From the cell containing the given text, extract its center point as [X, Y] coordinate. 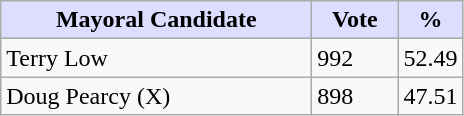
Mayoral Candidate [156, 20]
52.49 [430, 58]
% [430, 20]
992 [355, 58]
Vote [355, 20]
Doug Pearcy (X) [156, 96]
898 [355, 96]
47.51 [430, 96]
Terry Low [156, 58]
